Return [X, Y] of the center of cell containing provided text 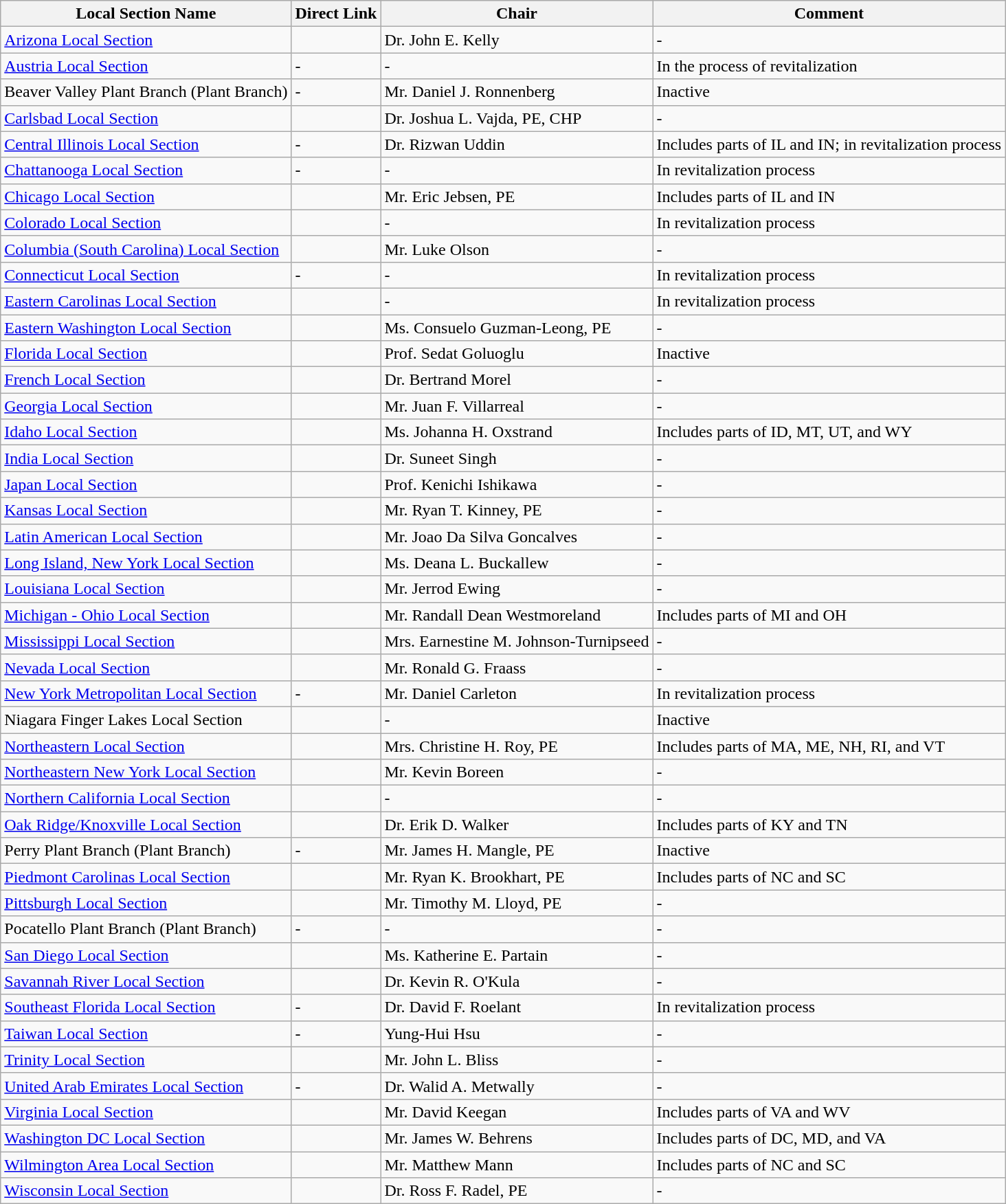
Mr. James W. Behrens [517, 1138]
Chair [517, 14]
Pittsburgh Local Section [146, 903]
Arizona Local Section [146, 40]
Mrs. Christine H. Roy, PE [517, 746]
Northern California Local Section [146, 799]
Washington DC Local Section [146, 1138]
Includes parts of IL and IN; in revitalization process [829, 144]
Niagara Finger Lakes Local Section [146, 720]
Connecticut Local Section [146, 275]
Mr. Luke Olson [517, 249]
Local Section Name [146, 14]
Northeastern Local Section [146, 746]
Mr. Jerrod Ewing [517, 589]
Eastern Carolinas Local Section [146, 301]
Dr. John E. Kelly [517, 40]
Long Island, New York Local Section [146, 563]
Florida Local Section [146, 354]
Piedmont Carolinas Local Section [146, 877]
Columbia (South Carolina) Local Section [146, 249]
Mr. David Keegan [517, 1112]
Mr. Ryan K. Brookhart, PE [517, 877]
Mr. Daniel J. Ronnenberg [517, 92]
Mr. Ryan T. Kinney, PE [517, 511]
Idaho Local Section [146, 432]
Mrs. Earnestine M. Johnson-Turnipseed [517, 641]
Virginia Local Section [146, 1112]
Includes parts of MA, ME, NH, RI, and VT [829, 746]
Chicago Local Section [146, 197]
Includes parts of DC, MD, and VA [829, 1138]
Central Illinois Local Section [146, 144]
New York Metropolitan Local Section [146, 693]
Eastern Washington Local Section [146, 328]
Includes parts of VA and WV [829, 1112]
Mr. Ronald G. Fraass [517, 667]
Mississippi Local Section [146, 641]
Georgia Local Section [146, 406]
India Local Section [146, 458]
Wilmington Area Local Section [146, 1165]
Michigan - Ohio Local Section [146, 615]
Mr. Joao Da Silva Goncalves [517, 537]
Mr. Eric Jebsen, PE [517, 197]
Pocatello Plant Branch (Plant Branch) [146, 929]
Mr. Randall Dean Westmoreland [517, 615]
Includes parts of KY and TN [829, 825]
Mr. Matthew Mann [517, 1165]
Louisiana Local Section [146, 589]
Ms. Johanna H. Oxstrand [517, 432]
Yung-Hui Hsu [517, 1034]
Oak Ridge/Knoxville Local Section [146, 825]
Comment [829, 14]
Mr. Kevin Boreen [517, 772]
Beaver Valley Plant Branch (Plant Branch) [146, 92]
Prof. Sedat Goluoglu [517, 354]
Dr. Rizwan Uddin [517, 144]
Dr. Joshua L. Vajda, PE, CHP [517, 118]
Dr. Kevin R. O'Kula [517, 981]
Wisconsin Local Section [146, 1191]
Japan Local Section [146, 484]
Ms. Katherine E. Partain [517, 955]
Includes parts of MI and OH [829, 615]
Prof. Kenichi Ishikawa [517, 484]
Colorado Local Section [146, 223]
Nevada Local Section [146, 667]
Mr. Daniel Carleton [517, 693]
Southeast Florida Local Section [146, 1007]
Ms. Deana L. Buckallew [517, 563]
Savannah River Local Section [146, 981]
Ms. Consuelo Guzman-Leong, PE [517, 328]
Mr. Timothy M. Lloyd, PE [517, 903]
Carlsbad Local Section [146, 118]
Dr. Suneet Singh [517, 458]
French Local Section [146, 380]
In the process of revitalization [829, 66]
Dr. Walid A. Metwally [517, 1086]
Dr. Erik D. Walker [517, 825]
Dr. David F. Roelant [517, 1007]
Latin American Local Section [146, 537]
United Arab Emirates Local Section [146, 1086]
Chattanooga Local Section [146, 170]
Mr. John L. Bliss [517, 1060]
Mr. Juan F. Villarreal [517, 406]
Kansas Local Section [146, 511]
Taiwan Local Section [146, 1034]
Austria Local Section [146, 66]
Dr. Bertrand Morel [517, 380]
Includes parts of IL and IN [829, 197]
Direct Link [336, 14]
Includes parts of ID, MT, UT, and WY [829, 432]
Northeastern New York Local Section [146, 772]
Dr. Ross F. Radel, PE [517, 1191]
Trinity Local Section [146, 1060]
Perry Plant Branch (Plant Branch) [146, 851]
Mr. James H. Mangle, PE [517, 851]
San Diego Local Section [146, 955]
